Identify which cell holds the provided text, then report its [X, Y] central coordinate. 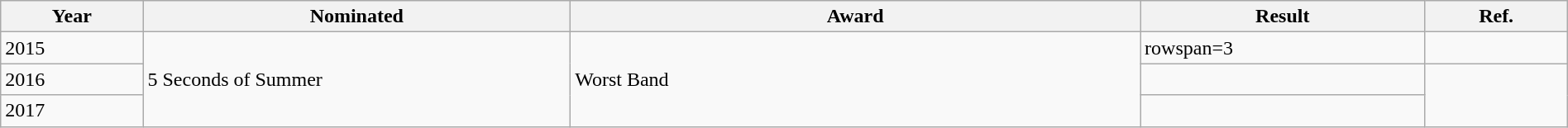
Ref. [1496, 17]
rowspan=3 [1283, 48]
Nominated [357, 17]
2016 [72, 79]
2015 [72, 48]
2017 [72, 111]
Worst Band [855, 79]
Award [855, 17]
Result [1283, 17]
5 Seconds of Summer [357, 79]
Year [72, 17]
